Pinpoint the cell where the given text exists, returning its [x, y] midpoint coordinate. 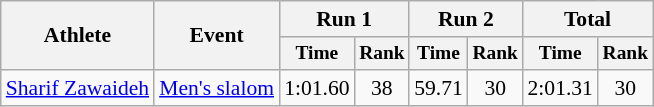
Event [216, 36]
Men's slalom [216, 88]
Run 2 [466, 19]
Total [587, 19]
Sharif Zawaideh [78, 88]
Run 1 [344, 19]
Athlete [78, 36]
38 [382, 88]
1:01.60 [316, 88]
59.71 [438, 88]
2:01.31 [560, 88]
